Scan for the cell matching the given text and deliver its [X, Y] coordinate at center. 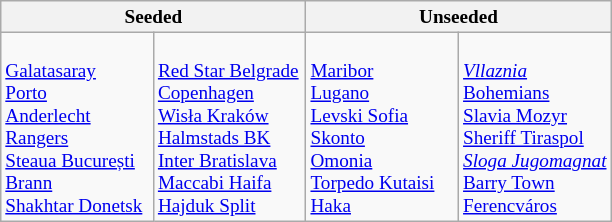
Seeded [154, 17]
Vllaznia Bohemians Slavia Mozyr Sheriff Tiraspol Sloga Jugomagnat Barry Town Ferencváros [534, 126]
Maribor Lugano Levski Sofia Skonto Omonia Torpedo Kutaisi Haka [382, 126]
Galatasaray Porto Anderlecht Rangers Steaua București Brann Shakhtar Donetsk [78, 126]
Unseeded [458, 17]
Red Star Belgrade Copenhagen Wisła Kraków Halmstads BK Inter Bratislava Maccabi Haifa Hajduk Split [230, 126]
